Provide the (X, Y) coordinate of the cell's center where the given text is located.  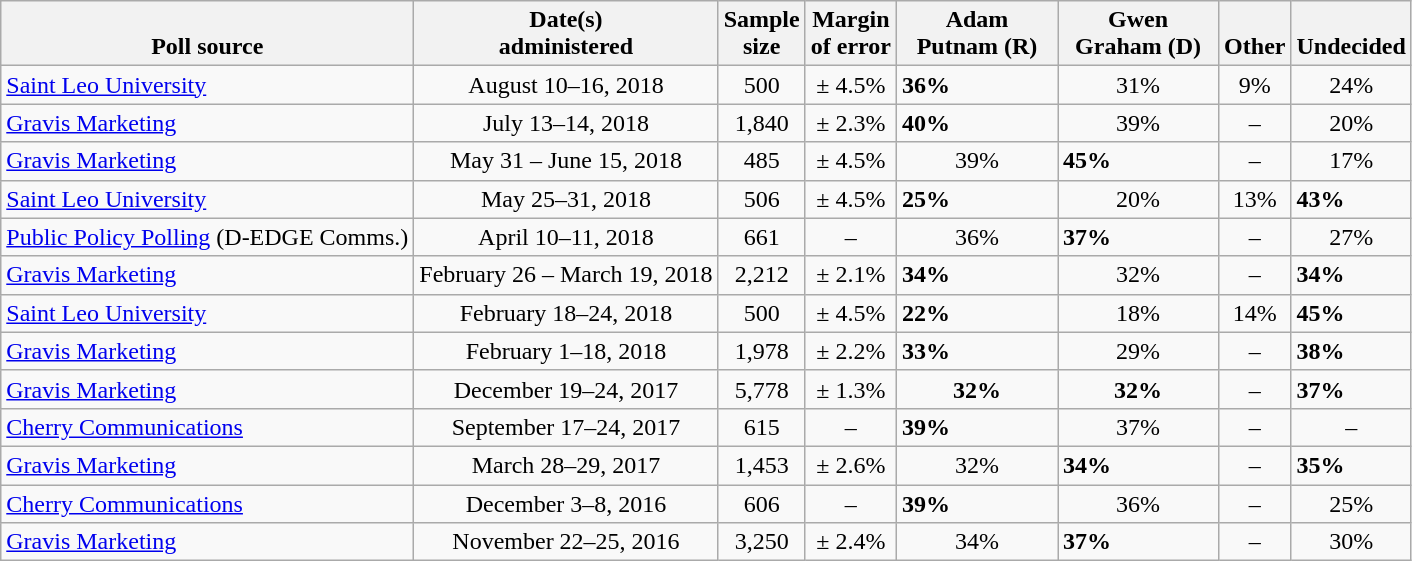
22% (976, 313)
661 (762, 237)
35% (1351, 465)
March 28–29, 2017 (566, 465)
December 19–24, 2017 (566, 389)
1,978 (762, 351)
485 (762, 161)
May 25–31, 2018 (566, 199)
July 13–14, 2018 (566, 123)
August 10–16, 2018 (566, 85)
GwenGraham (D) (1138, 34)
18% (1138, 313)
Marginof error (850, 34)
Samplesize (762, 34)
5,778 (762, 389)
506 (762, 199)
± 2.4% (850, 542)
40% (976, 123)
13% (1255, 199)
38% (1351, 351)
February 1–18, 2018 (566, 351)
27% (1351, 237)
Public Policy Polling (D-EDGE Comms.) (208, 237)
30% (1351, 542)
9% (1255, 85)
Other (1255, 34)
615 (762, 427)
3,250 (762, 542)
1,840 (762, 123)
Date(s)administered (566, 34)
14% (1255, 313)
± 2.1% (850, 275)
± 2.6% (850, 465)
29% (1138, 351)
AdamPutnam (R) (976, 34)
17% (1351, 161)
December 3–8, 2016 (566, 503)
43% (1351, 199)
November 22–25, 2016 (566, 542)
February 26 – March 19, 2018 (566, 275)
1,453 (762, 465)
Poll source (208, 34)
31% (1138, 85)
± 2.3% (850, 123)
606 (762, 503)
April 10–11, 2018 (566, 237)
± 2.2% (850, 351)
± 1.3% (850, 389)
September 17–24, 2017 (566, 427)
24% (1351, 85)
May 31 – June 15, 2018 (566, 161)
33% (976, 351)
February 18–24, 2018 (566, 313)
2,212 (762, 275)
Undecided (1351, 34)
